Determine the (X, Y) coordinate at the center of the cell enclosing the given text.  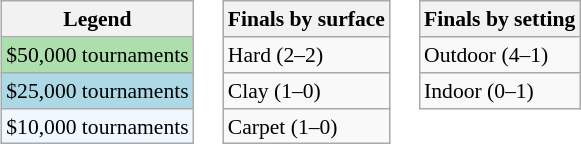
Clay (1–0) (306, 91)
$25,000 tournaments (97, 91)
$10,000 tournaments (97, 126)
Finals by surface (306, 19)
Indoor (0–1) (500, 91)
Carpet (1–0) (306, 126)
Finals by setting (500, 19)
$50,000 tournaments (97, 55)
Outdoor (4–1) (500, 55)
Legend (97, 19)
Hard (2–2) (306, 55)
